Capture the cell that displays the provided text and extract its [X, Y] central coordinate. 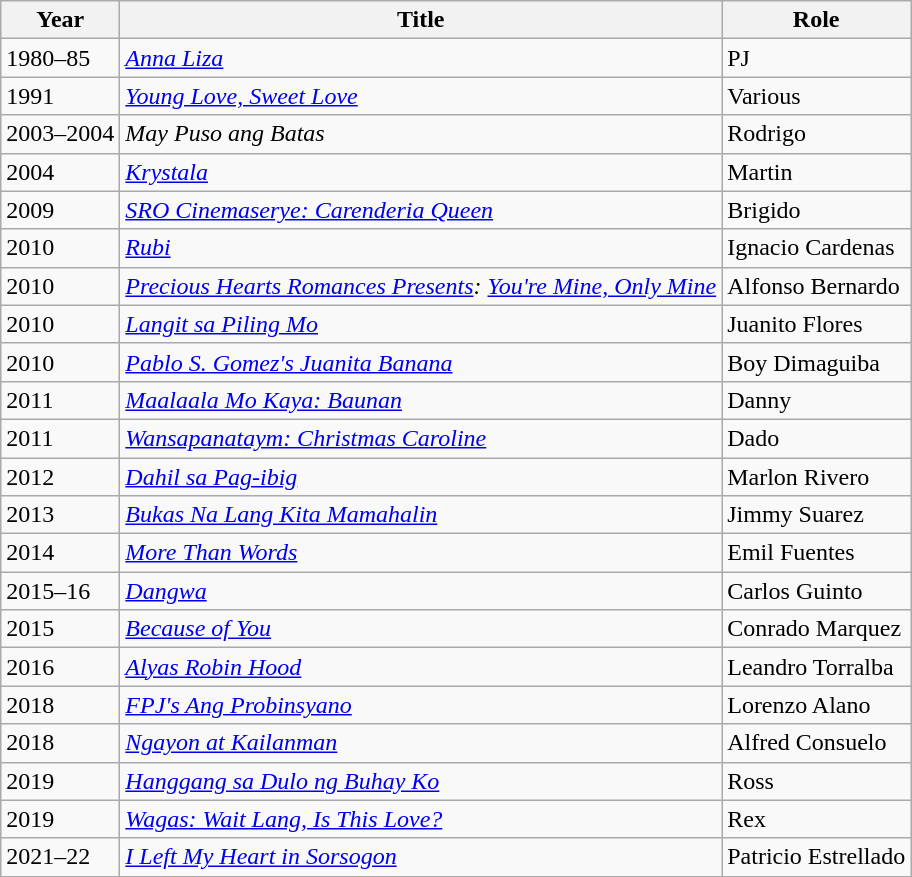
Alfred Consuelo [816, 743]
Maalaala Mo Kaya: Baunan [421, 400]
Anna Liza [421, 58]
FPJ's Ang Probinsyano [421, 705]
Langit sa Piling Mo [421, 324]
Wagas: Wait Lang, Is This Love? [421, 819]
Alfonso Bernardo [816, 286]
SRO Cinemaserye: Carenderia Queen [421, 210]
Jimmy Suarez [816, 515]
Carlos Guinto [816, 591]
Various [816, 96]
Martin [816, 172]
2016 [60, 667]
Precious Hearts Romances Presents: You're Mine, Only Mine [421, 286]
Bukas Na Lang Kita Mamahalin [421, 515]
2012 [60, 477]
2004 [60, 172]
2009 [60, 210]
Dangwa [421, 591]
2013 [60, 515]
Boy Dimaguiba [816, 362]
Rex [816, 819]
Leandro Torralba [816, 667]
Brigido [816, 210]
Conrado Marquez [816, 629]
Dahil sa Pag-ibig [421, 477]
Rodrigo [816, 134]
Juanito Flores [816, 324]
Young Love, Sweet Love [421, 96]
1991 [60, 96]
More Than Words [421, 553]
Marlon Rivero [816, 477]
Role [816, 20]
Because of You [421, 629]
Hanggang sa Dulo ng Buhay Ko [421, 781]
Year [60, 20]
Patricio Estrellado [816, 857]
Pablo S. Gomez's Juanita Banana [421, 362]
2015 [60, 629]
1980–85 [60, 58]
Danny [816, 400]
Alyas Robin Hood [421, 667]
Ignacio Cardenas [816, 248]
Emil Fuentes [816, 553]
2015–16 [60, 591]
Dado [816, 438]
Ross [816, 781]
I Left My Heart in Sorsogon [421, 857]
Krystala [421, 172]
Lorenzo Alano [816, 705]
2021–22 [60, 857]
2003–2004 [60, 134]
Wansapanataym: Christmas Caroline [421, 438]
2014 [60, 553]
Rubi [421, 248]
PJ [816, 58]
Ngayon at Kailanman [421, 743]
Title [421, 20]
May Puso ang Batas [421, 134]
